Capture the cell that displays the provided text and extract its (X, Y) central coordinate. 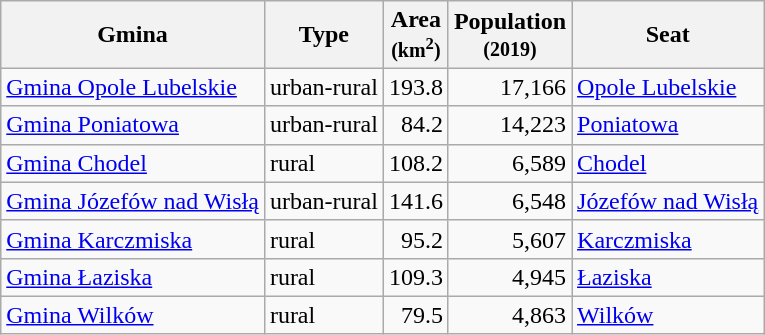
17,166 (510, 87)
Seat (668, 34)
4,945 (510, 277)
Chodel (668, 163)
108.2 (416, 163)
193.8 (416, 87)
Gmina Karczmiska (133, 239)
Łaziska (668, 277)
84.2 (416, 125)
Population(2019) (510, 34)
Wilków (668, 315)
Opole Lubelskie (668, 87)
Józefów nad Wisłą (668, 201)
Type (324, 34)
141.6 (416, 201)
5,607 (510, 239)
Poniatowa (668, 125)
Karczmiska (668, 239)
109.3 (416, 277)
Gmina Chodel (133, 163)
95.2 (416, 239)
Gmina Wilków (133, 315)
14,223 (510, 125)
4,863 (510, 315)
6,589 (510, 163)
6,548 (510, 201)
79.5 (416, 315)
Gmina Opole Lubelskie (133, 87)
Gmina Poniatowa (133, 125)
Gmina Józefów nad Wisłą (133, 201)
Gmina (133, 34)
Area(km2) (416, 34)
Gmina Łaziska (133, 277)
